Detect which cell encompasses the target text, then output its [X, Y] center coordinate. 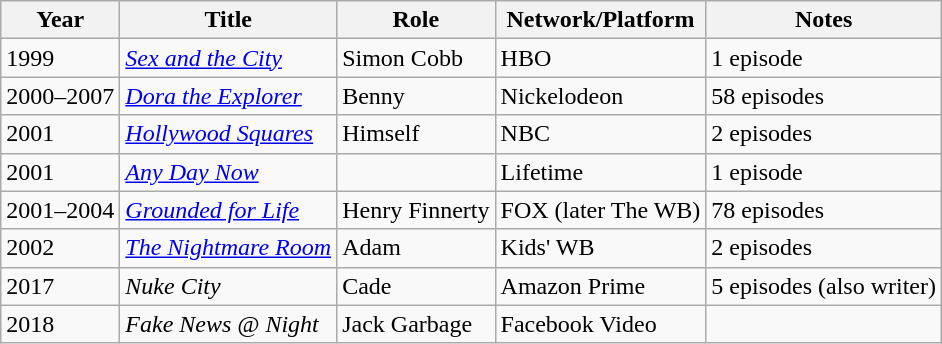
Henry Finnerty [416, 210]
Kids' WB [600, 248]
Simon Cobb [416, 58]
Network/Platform [600, 20]
Title [228, 20]
Role [416, 20]
HBO [600, 58]
Jack Garbage [416, 324]
Adam [416, 248]
1999 [60, 58]
Fake News @ Night [228, 324]
Hollywood Squares [228, 134]
2000–2007 [60, 96]
2002 [60, 248]
Nuke City [228, 286]
Grounded for Life [228, 210]
Amazon Prime [600, 286]
2017 [60, 286]
Nickelodeon [600, 96]
Facebook Video [600, 324]
Lifetime [600, 172]
NBC [600, 134]
2001–2004 [60, 210]
Any Day Now [228, 172]
Himself [416, 134]
58 episodes [824, 96]
Sex and the City [228, 58]
2018 [60, 324]
The Nightmare Room [228, 248]
Dora the Explorer [228, 96]
78 episodes [824, 210]
5 episodes (also writer) [824, 286]
Benny [416, 96]
Notes [824, 20]
Cade [416, 286]
Year [60, 20]
FOX (later The WB) [600, 210]
